From the cell containing the given text, extract its center point as (X, Y) coordinate. 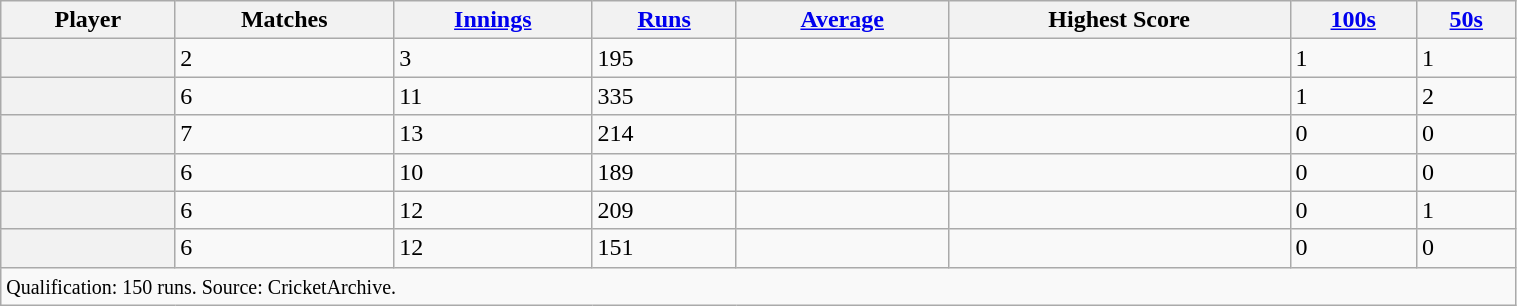
7 (284, 134)
335 (664, 96)
Highest Score (1119, 20)
Player (88, 20)
195 (664, 58)
50s (1466, 20)
189 (664, 172)
209 (664, 210)
Average (842, 20)
Qualification: 150 runs. Source: CricketArchive. (758, 286)
10 (493, 172)
100s (1353, 20)
13 (493, 134)
Innings (493, 20)
Runs (664, 20)
214 (664, 134)
11 (493, 96)
Matches (284, 20)
151 (664, 248)
3 (493, 58)
